Pinpoint the cell where the given text exists, returning its [x, y] midpoint coordinate. 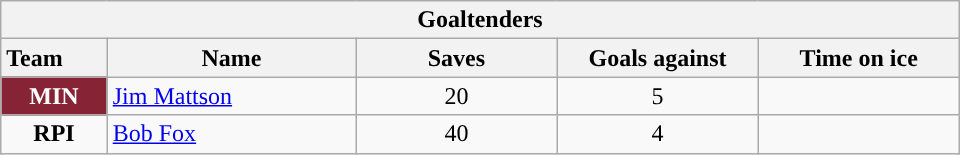
Goaltenders [480, 20]
Saves [456, 58]
Time on ice [858, 58]
Goals against [658, 58]
Team [54, 58]
Bob Fox [232, 134]
5 [658, 96]
MIN [54, 96]
20 [456, 96]
Jim Mattson [232, 96]
RPI [54, 134]
4 [658, 134]
40 [456, 134]
Name [232, 58]
